Find where the given text appears and provide that cell's center as [x, y] coordinate. 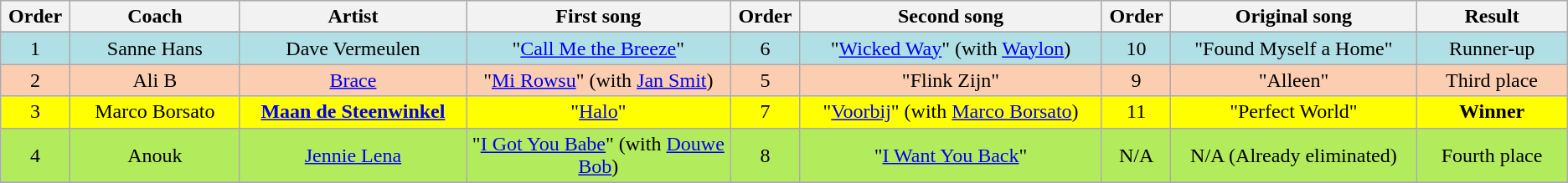
11 [1136, 112]
Sanne Hans [154, 48]
Marco Borsato [154, 112]
Dave Vermeulen [353, 48]
Second song [952, 17]
8 [766, 155]
"Alleen" [1293, 80]
Jennie Lena [353, 155]
Result [1492, 17]
1 [35, 48]
"I Want You Back" [952, 155]
"I Got You Babe" (with Douwe Bob) [598, 155]
2 [35, 80]
"Voorbij" (with Marco Borsato) [952, 112]
3 [35, 112]
9 [1136, 80]
Brace [353, 80]
Runner-up [1492, 48]
Artist [353, 17]
10 [1136, 48]
5 [766, 80]
Winner [1492, 112]
Ali B [154, 80]
"Flink Zijn" [952, 80]
"Perfect World" [1293, 112]
Third place [1492, 80]
Fourth place [1492, 155]
6 [766, 48]
"Halo" [598, 112]
Maan de Steenwinkel [353, 112]
"Found Myself a Home" [1293, 48]
N/A [1136, 155]
"Wicked Way" (with Waylon) [952, 48]
7 [766, 112]
N/A (Already eliminated) [1293, 155]
4 [35, 155]
Coach [154, 17]
Original song [1293, 17]
Anouk [154, 155]
"Call Me the Breeze" [598, 48]
"Mi Rowsu" (with Jan Smit) [598, 80]
First song [598, 17]
